Search for the cell housing the specified text and yield its (X, Y) center coordinate. 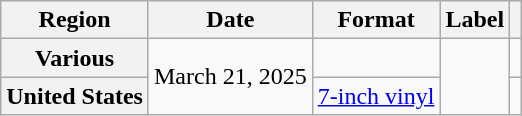
Various (75, 58)
Region (75, 20)
7-inch vinyl (376, 96)
Label (475, 20)
Date (230, 20)
March 21, 2025 (230, 77)
United States (75, 96)
Format (376, 20)
